Identify which cell holds the provided text, then report its [X, Y] central coordinate. 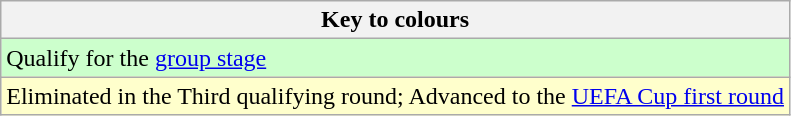
Qualify for the group stage [396, 58]
Key to colours [396, 20]
Eliminated in the Third qualifying round; Advanced to the UEFA Cup first round [396, 96]
